Capture the cell that displays the provided text and extract its (X, Y) central coordinate. 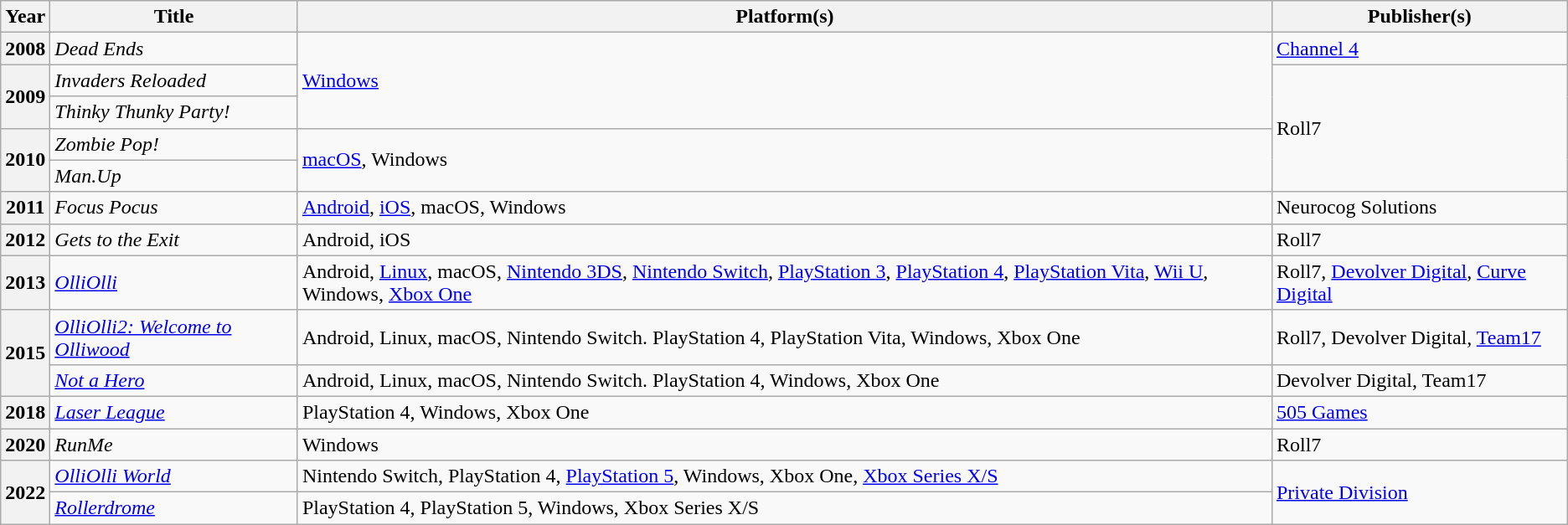
Dead Ends (174, 49)
Thinky Thunky Party! (174, 112)
Rollerdrome (174, 508)
Android, Linux, macOS, Nintendo Switch. PlayStation 4, PlayStation Vita, Windows, Xbox One (784, 337)
2010 (25, 160)
2008 (25, 49)
Laser League (174, 412)
PlayStation 4, Windows, Xbox One (784, 412)
Year (25, 17)
Channel 4 (1419, 49)
OlliOlli World (174, 476)
Android, Linux, macOS, Nintendo Switch. PlayStation 4, Windows, Xbox One (784, 380)
Invaders Reloaded (174, 80)
2022 (25, 492)
Publisher(s) (1419, 17)
Platform(s) (784, 17)
505 Games (1419, 412)
Man.Up (174, 176)
Roll7, Devolver Digital, Curve Digital (1419, 283)
2011 (25, 208)
Zombie Pop! (174, 144)
Title (174, 17)
Devolver Digital, Team17 (1419, 380)
Gets to the Exit (174, 239)
RunMe (174, 445)
Android, iOS (784, 239)
Roll7, Devolver Digital, Team17 (1419, 337)
Android, Linux, macOS, Nintendo 3DS, Nintendo Switch, PlayStation 3, PlayStation 4, PlayStation Vita, Wii U, Windows, Xbox One (784, 283)
PlayStation 4, PlayStation 5, Windows, Xbox Series X/S (784, 508)
2020 (25, 445)
OlliOlli (174, 283)
Android, iOS, macOS, Windows (784, 208)
2009 (25, 96)
macOS, Windows (784, 160)
Nintendo Switch, PlayStation 4, PlayStation 5, Windows, Xbox One, Xbox Series X/S (784, 476)
OlliOlli2: Welcome to Olliwood (174, 337)
Not a Hero (174, 380)
2018 (25, 412)
Focus Pocus (174, 208)
Neurocog Solutions (1419, 208)
Private Division (1419, 492)
2015 (25, 353)
2013 (25, 283)
2012 (25, 239)
